Extract the (x, y) coordinate from the center of the cell holding the provided text.  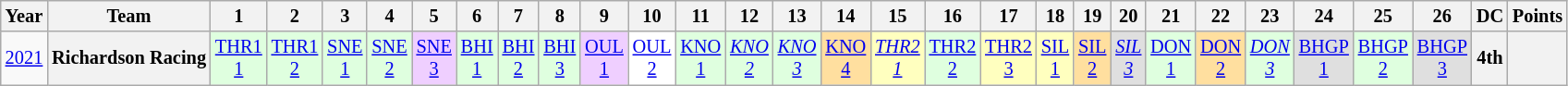
13 (797, 16)
2021 (24, 58)
1 (238, 16)
THR11 (238, 58)
15 (897, 16)
4th (1489, 58)
22 (1221, 16)
7 (519, 16)
BHI2 (519, 58)
THR22 (954, 58)
6 (477, 16)
OUL2 (652, 58)
Team (129, 16)
KNO1 (700, 58)
10 (652, 16)
12 (749, 16)
Richardson Racing (129, 58)
SIL1 (1055, 58)
BHGP1 (1324, 58)
THR23 (1009, 58)
20 (1128, 16)
BHGP2 (1383, 58)
SNE2 (389, 58)
3 (345, 16)
THR12 (296, 58)
19 (1092, 16)
KNO2 (749, 58)
THR21 (897, 58)
DON2 (1221, 58)
Year (24, 16)
KNO4 (845, 58)
SIL3 (1128, 58)
BHI3 (560, 58)
23 (1270, 16)
4 (389, 16)
14 (845, 16)
2 (296, 16)
16 (954, 16)
11 (700, 16)
KNO3 (797, 58)
21 (1171, 16)
DON1 (1171, 58)
BHGP3 (1442, 58)
9 (604, 16)
DC (1489, 16)
18 (1055, 16)
8 (560, 16)
BHI1 (477, 58)
17 (1009, 16)
26 (1442, 16)
SNE3 (434, 58)
25 (1383, 16)
24 (1324, 16)
SIL2 (1092, 58)
Points (1538, 16)
SNE1 (345, 58)
OUL1 (604, 58)
5 (434, 16)
DON3 (1270, 58)
